For the text-containing cell, return its midpoint in [X, Y] coordinate format. 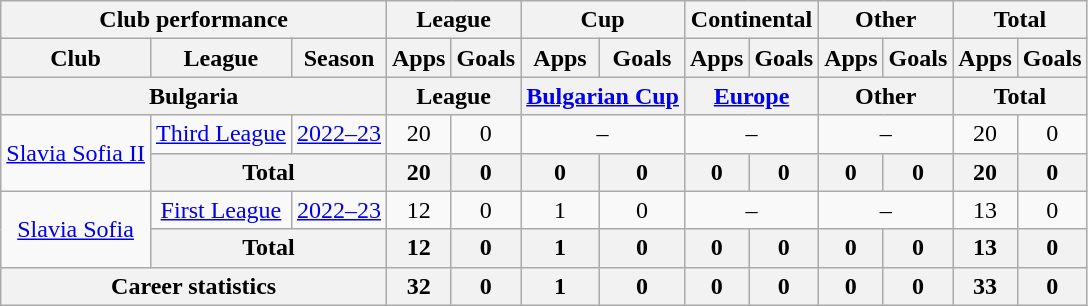
Europe [751, 96]
Cup [603, 20]
Continental [751, 20]
First League [220, 210]
32 [419, 286]
Bulgaria [194, 96]
Bulgarian Cup [603, 96]
Career statistics [194, 286]
33 [985, 286]
Third League [220, 134]
Season [338, 58]
Club performance [194, 20]
Club [76, 58]
Slavia Sofia [76, 229]
Slavia Sofia II [76, 153]
